Output the [X, Y] coordinate of the center of the cell containing the given text.  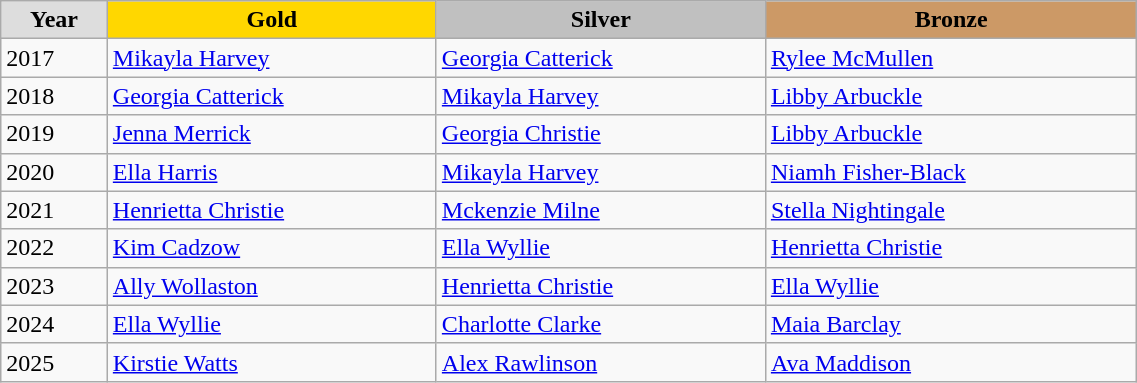
2023 [54, 286]
Rylee McMullen [950, 58]
2018 [54, 96]
2022 [54, 248]
Kim Cadzow [272, 248]
2017 [54, 58]
Ally Wollaston [272, 286]
Niamh Fisher-Black [950, 172]
Stella Nightingale [950, 210]
Alex Rawlinson [600, 362]
2021 [54, 210]
Georgia Christie [600, 134]
2020 [54, 172]
Year [54, 20]
Ella Harris [272, 172]
Ava Maddison [950, 362]
Maia Barclay [950, 324]
2024 [54, 324]
Bronze [950, 20]
Mckenzie Milne [600, 210]
Kirstie Watts [272, 362]
Jenna Merrick [272, 134]
Charlotte Clarke [600, 324]
Silver [600, 20]
2019 [54, 134]
2025 [54, 362]
Gold [272, 20]
